Output the [x, y] coordinate of the center of the cell containing the given text.  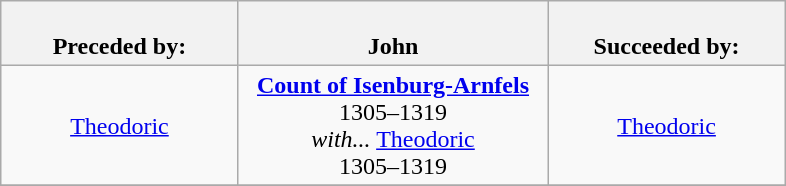
Preceded by: [119, 34]
John [392, 34]
Succeeded by: [667, 34]
Count of Isenburg-Arnfels1305–1319with... Theodoric1305–1319 [392, 126]
